Return (x, y) of the center of cell containing provided text 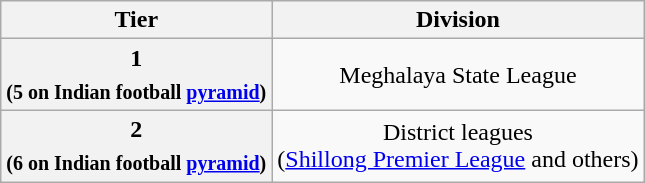
Tier (136, 20)
Meghalaya State League (458, 74)
Division (458, 20)
1(5 on Indian football pyramid) (136, 74)
District leagues(Shillong Premier League and others) (458, 146)
2(6 on Indian football pyramid) (136, 146)
